Search for the cell housing the specified text and yield its [X, Y] center coordinate. 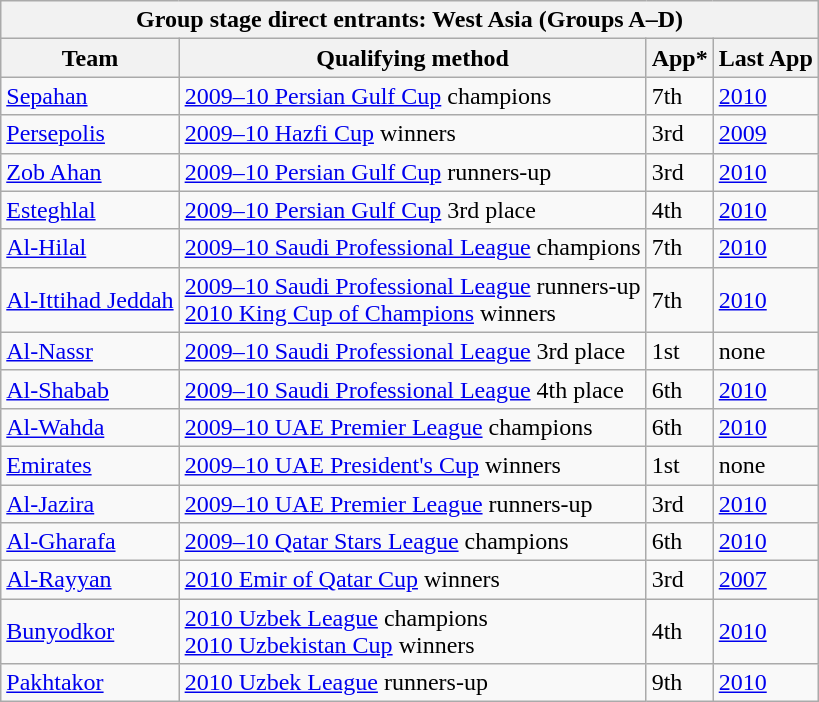
2007 [766, 580]
Al-Hilal [90, 248]
Last App [766, 58]
2009–10 Qatar Stars League champions [412, 542]
Al-Wahda [90, 427]
Esteghlal [90, 210]
Sepahan [90, 96]
2009–10 Hazfi Cup winners [412, 134]
2010 Uzbek League runners-up [412, 683]
Al-Ittihad Jeddah [90, 300]
2009–10 UAE President's Cup winners [412, 465]
Bunyodkor [90, 632]
9th [680, 683]
Persepolis [90, 134]
2009–10 UAE Premier League runners-up [412, 503]
2009–10 Persian Gulf Cup champions [412, 96]
2009–10 Persian Gulf Cup 3rd place [412, 210]
Al-Rayyan [90, 580]
2010 Emir of Qatar Cup winners [412, 580]
Al-Nassr [90, 351]
Zob Ahan [90, 172]
App* [680, 58]
2009–10 UAE Premier League champions [412, 427]
2009–10 Saudi Professional League runners-up 2010 King Cup of Champions winners [412, 300]
Emirates [90, 465]
Team [90, 58]
Pakhtakor [90, 683]
2009–10 Persian Gulf Cup runners-up [412, 172]
2009–10 Saudi Professional League champions [412, 248]
2009–10 Saudi Professional League 4th place [412, 389]
Al-Shabab [90, 389]
Qualifying method [412, 58]
2009–10 Saudi Professional League 3rd place [412, 351]
2009 [766, 134]
Al-Gharafa [90, 542]
Group stage direct entrants: West Asia (Groups A–D) [410, 20]
2010 Uzbek League champions 2010 Uzbekistan Cup winners [412, 632]
Al-Jazira [90, 503]
